Determine the (X, Y) coordinate at the center of the cell enclosing the given text.  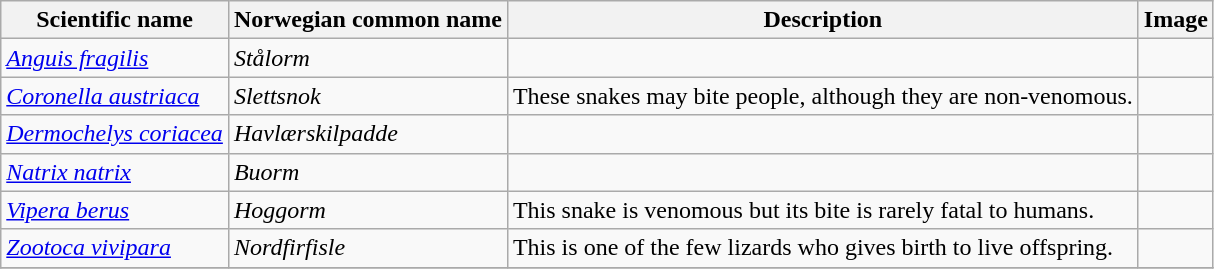
Anguis fragilis (115, 58)
Dermochelys coriacea (115, 134)
Zootoca vivipara (115, 248)
Description (822, 20)
Slettsnok (368, 96)
Hoggorm (368, 210)
Stålorm (368, 58)
This snake is venomous but its bite is rarely fatal to humans. (822, 210)
Coronella austriaca (115, 96)
Scientific name (115, 20)
This is one of the few lizards who gives birth to live offspring. (822, 248)
Havlærskilpadde (368, 134)
Natrix natrix (115, 172)
Buorm (368, 172)
Norwegian common name (368, 20)
Vipera berus (115, 210)
Nordfirfisle (368, 248)
Image (1176, 20)
These snakes may bite people, although they are non-venomous. (822, 96)
